Pinpoint the cell where the given text exists, returning its (x, y) midpoint coordinate. 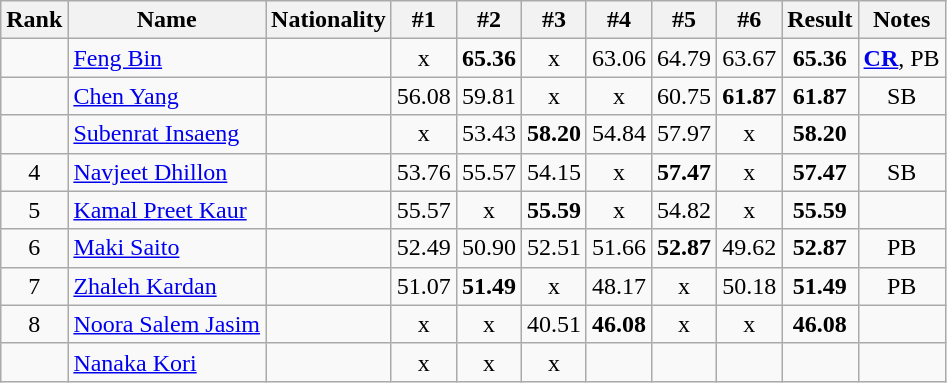
Subenrat Insaeng (167, 134)
#1 (424, 20)
Chen Yang (167, 96)
50.90 (488, 248)
63.06 (618, 58)
Maki Saito (167, 248)
#3 (554, 20)
CR, PB (902, 58)
Zhaleh Kardan (167, 286)
Kamal Preet Kaur (167, 210)
4 (34, 172)
51.66 (618, 248)
57.97 (684, 134)
Name (167, 20)
8 (34, 324)
52.51 (554, 248)
#5 (684, 20)
54.82 (684, 210)
54.84 (618, 134)
7 (34, 286)
#4 (618, 20)
Nationality (329, 20)
56.08 (424, 96)
59.81 (488, 96)
64.79 (684, 58)
52.49 (424, 248)
54.15 (554, 172)
50.18 (750, 286)
Navjeet Dhillon (167, 172)
#2 (488, 20)
60.75 (684, 96)
Notes (902, 20)
53.43 (488, 134)
6 (34, 248)
63.67 (750, 58)
51.07 (424, 286)
49.62 (750, 248)
Feng Bin (167, 58)
Result (820, 20)
48.17 (618, 286)
40.51 (554, 324)
53.76 (424, 172)
Nanaka Kori (167, 362)
5 (34, 210)
Noora Salem Jasim (167, 324)
Rank (34, 20)
#6 (750, 20)
